For the text-containing cell, return its midpoint in (X, Y) coordinate format. 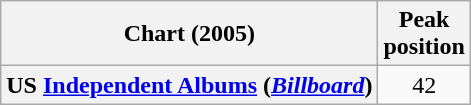
42 (424, 85)
US Independent Albums (Billboard) (190, 85)
Peakposition (424, 34)
Chart (2005) (190, 34)
